Detect which cell encompasses the target text, then output its (x, y) center coordinate. 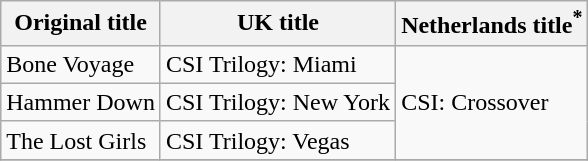
CSI Trilogy: Vegas (278, 140)
UK title (278, 24)
Original title (81, 24)
Netherlands title* (492, 24)
Hammer Down (81, 102)
CSI Trilogy: Miami (278, 64)
CSI: Crossover (492, 102)
Bone Voyage (81, 64)
The Lost Girls (81, 140)
CSI Trilogy: New York (278, 102)
